Identify which cell holds the provided text, then report its (X, Y) central coordinate. 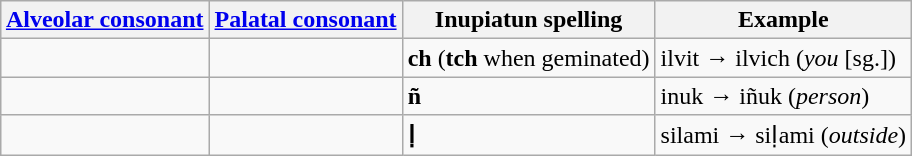
ḷ (528, 135)
Inupiatun spelling (528, 20)
Palatal consonant (306, 20)
ch (tch when geminated) (528, 58)
inuk → iñuk (person) (784, 96)
silami → siḷami (outside) (784, 135)
ilvit → ilvich (you [sg.]) (784, 58)
Example (784, 20)
ñ (528, 96)
Alveolar consonant (104, 20)
